From the cell containing the given text, extract its center point as (X, Y) coordinate. 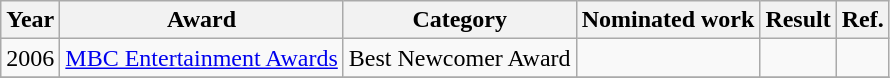
2006 (30, 58)
Award (202, 20)
Result (798, 20)
Best Newcomer Award (460, 58)
Ref. (862, 20)
Year (30, 20)
MBC Entertainment Awards (202, 58)
Nominated work (668, 20)
Category (460, 20)
